Return (X, Y) of the center of cell containing provided text 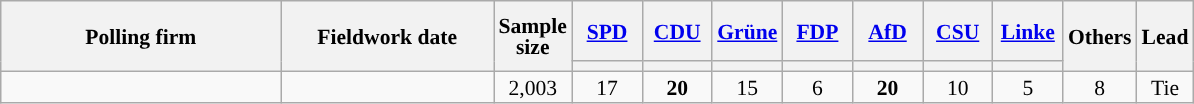
5 (1028, 86)
10 (958, 86)
17 (607, 86)
CSU (958, 31)
Fieldwork date (388, 36)
AfD (887, 31)
Tie (1166, 86)
2,003 (533, 86)
Polling firm (141, 36)
Lead (1166, 36)
SPD (607, 31)
FDP (817, 31)
Others (1100, 36)
8 (1100, 86)
15 (747, 86)
Grüne (747, 31)
Linke (1028, 31)
6 (817, 86)
CDU (677, 31)
Samplesize (533, 36)
